Determine the (X, Y) coordinate at the center of the cell enclosing the given text.  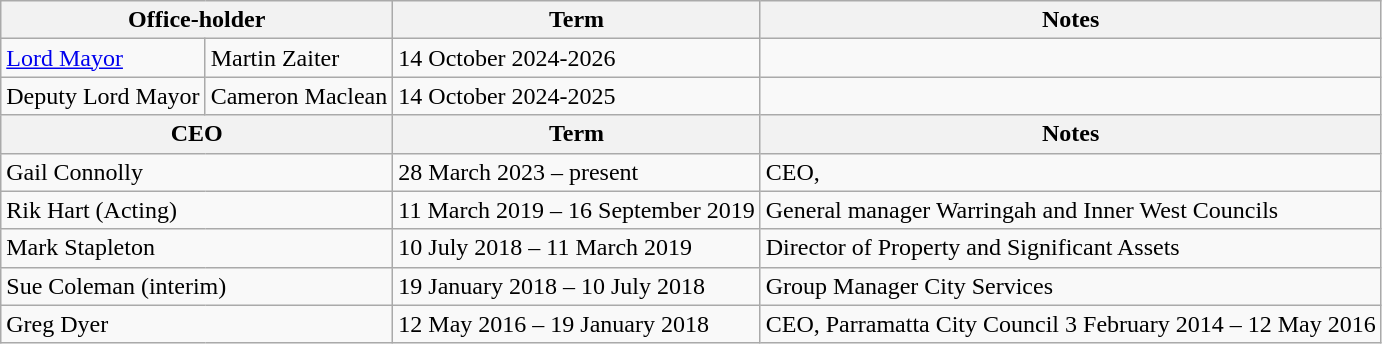
Greg Dyer (197, 324)
28 March 2023 – present (576, 172)
Cameron Maclean (299, 96)
Gail Connolly (197, 172)
Deputy Lord Mayor (103, 96)
CEO, Parramatta City Council 3 February 2014 – 12 May 2016 (1070, 324)
Director of Property and Significant Assets (1070, 248)
12 May 2016 – 19 January 2018 (576, 324)
Sue Coleman (interim) (197, 286)
Rik Hart (Acting) (197, 210)
19 January 2018 – 10 July 2018 (576, 286)
14 October 2024-2026 (576, 58)
14 October 2024-2025 (576, 96)
10 July 2018 – 11 March 2019 (576, 248)
Lord Mayor (103, 58)
Office-holder (197, 20)
General manager Warringah and Inner West Councils (1070, 210)
Martin Zaiter (299, 58)
CEO, (1070, 172)
CEO (197, 134)
Group Manager City Services (1070, 286)
11 March 2019 – 16 September 2019 (576, 210)
Mark Stapleton (197, 248)
